Find where the given text appears and provide that cell's center as [x, y] coordinate. 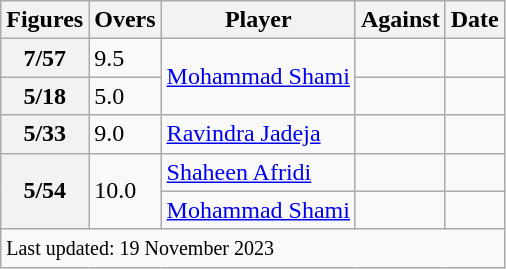
Shaheen Afridi [258, 172]
5/18 [45, 96]
9.5 [125, 58]
Date [474, 20]
10.0 [125, 191]
5/33 [45, 134]
Overs [125, 20]
Last updated: 19 November 2023 [253, 248]
Ravindra Jadeja [258, 134]
Figures [45, 20]
7/57 [45, 58]
9.0 [125, 134]
Against [400, 20]
5/54 [45, 191]
5.0 [125, 96]
Player [258, 20]
